For the text-containing cell, return its midpoint in [X, Y] coordinate format. 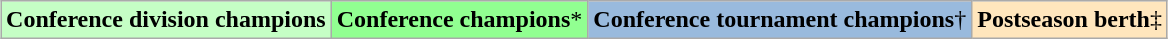
Postseason berth‡ [1070, 20]
Conference champions* [460, 20]
Conference division champions [166, 20]
Conference tournament champions† [780, 20]
